Capture the cell that displays the provided text and extract its [X, Y] central coordinate. 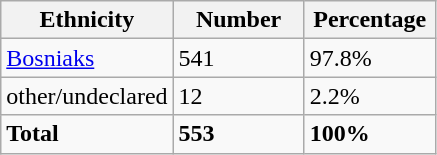
100% [370, 134]
553 [238, 134]
Bosniaks [87, 58]
other/undeclared [87, 96]
Number [238, 20]
97.8% [370, 58]
2.2% [370, 96]
541 [238, 58]
Percentage [370, 20]
Total [87, 134]
Ethnicity [87, 20]
12 [238, 96]
